Scan for the cell matching the given text and deliver its [x, y] coordinate at center. 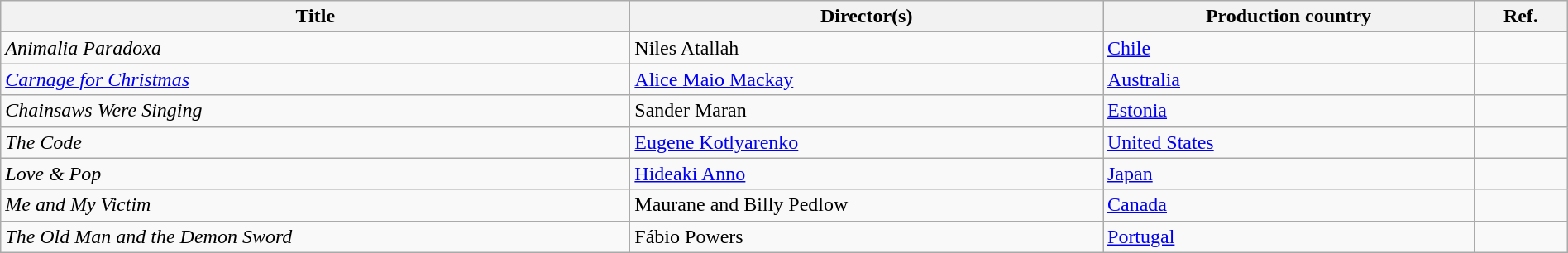
Maurane and Billy Pedlow [867, 205]
Me and My Victim [316, 205]
Carnage for Christmas [316, 79]
The Code [316, 142]
Australia [1288, 79]
Hideaki Anno [867, 174]
Niles Atallah [867, 48]
United States [1288, 142]
Eugene Kotlyarenko [867, 142]
Estonia [1288, 111]
Chile [1288, 48]
Canada [1288, 205]
Sander Maran [867, 111]
Portugal [1288, 236]
Japan [1288, 174]
Alice Maio Mackay [867, 79]
Ref. [1520, 17]
Animalia Paradoxa [316, 48]
Director(s) [867, 17]
Title [316, 17]
Chainsaws Were Singing [316, 111]
The Old Man and the Demon Sword [316, 236]
Production country [1288, 17]
Fábio Powers [867, 236]
Love & Pop [316, 174]
